Provide the [X, Y] coordinate of the cell's center where the given text is located.  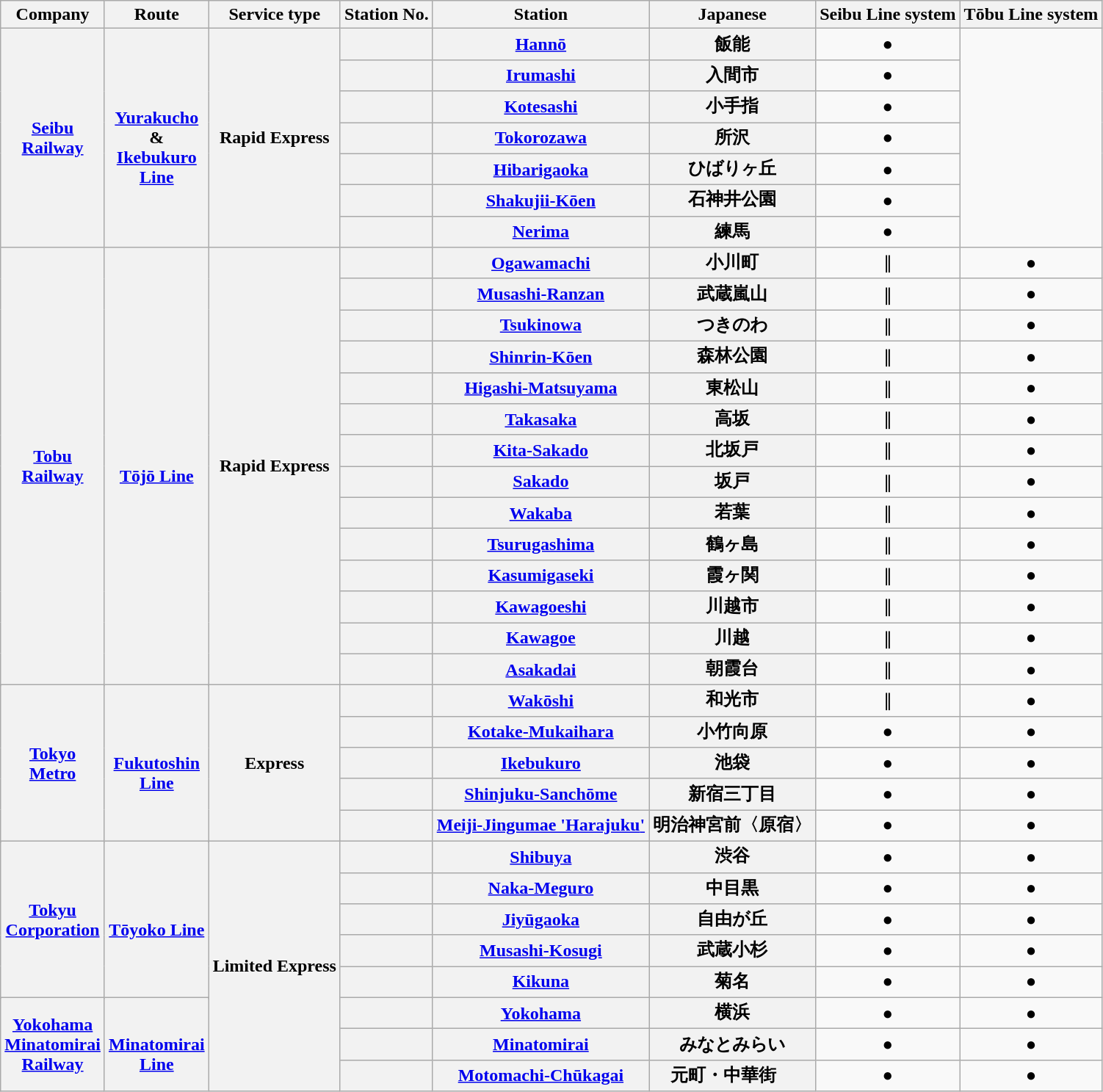
石神井公園 [733, 201]
Shinrin-Kōen [540, 357]
横浜 [733, 1013]
Kasumigaseki [540, 576]
Shibuya [540, 856]
Meiji-Jingumae 'Harajuku' [540, 825]
Japanese [733, 15]
Musashi-Kosugi [540, 950]
森林公園 [733, 357]
中目黒 [733, 889]
Station [540, 15]
Wakōshi [540, 701]
Yokohama [540, 1013]
Musashi-Ranzan [540, 294]
Tsurugashima [540, 545]
Tokorozawa [540, 138]
Motomachi-Chūkagai [540, 1075]
Service type [275, 15]
小手指 [733, 107]
Naka-Meguro [540, 889]
Minatomirai [540, 1044]
Kawagoe [540, 639]
Tobu Railway [53, 466]
Tōyoko Line [156, 919]
Ogawamachi [540, 263]
入間市 [733, 75]
Hannō [540, 44]
武蔵小杉 [733, 950]
池袋 [733, 764]
Company [53, 15]
小川町 [733, 263]
Shinjuku-Sanchōme [540, 795]
Kita-Sakado [540, 451]
Irumashi [540, 75]
霞ヶ関 [733, 576]
北坂戸 [733, 451]
新宿三丁目 [733, 795]
Station No. [386, 15]
川越市 [733, 607]
鶴ヶ島 [733, 545]
Yurakucho & Ikebukuro Line [156, 138]
Tokyu Corporation [53, 919]
Kotake-Mukaihara [540, 731]
自由が丘 [733, 919]
Shakujii-Kōen [540, 201]
ひばりヶ丘 [733, 169]
Takasaka [540, 420]
Kawagoeshi [540, 607]
Seibu Railway [53, 138]
元町・中華街 [733, 1075]
Yokohama Minatomirai Railway [53, 1044]
つきのわ [733, 326]
Asakadai [540, 670]
Express [275, 764]
小竹向原 [733, 731]
Tsukinowa [540, 326]
Tōjō Line [156, 466]
Higashi-Matsuyama [540, 388]
所沢 [733, 138]
川越 [733, 639]
Sakado [540, 482]
Fukutoshin Line [156, 764]
高坂 [733, 420]
渋谷 [733, 856]
Nerima [540, 232]
Hibarigaoka [540, 169]
Route [156, 15]
Seibu Line system [888, 15]
和光市 [733, 701]
Tokyo Metro [53, 764]
Kikuna [540, 983]
練馬 [733, 232]
明治神宮前〈原宿〉 [733, 825]
菊名 [733, 983]
Jiyūgaoka [540, 919]
Tōbu Line system [1031, 15]
若葉 [733, 513]
みなとみらい [733, 1044]
東松山 [733, 388]
Wakaba [540, 513]
武蔵嵐山 [733, 294]
坂戸 [733, 482]
朝霞台 [733, 670]
飯能 [733, 44]
Minatomirai Line [156, 1044]
Ikebukuro [540, 764]
Limited Express [275, 966]
Kotesashi [540, 107]
